Pinpoint the cell where the given text exists, returning its [X, Y] midpoint coordinate. 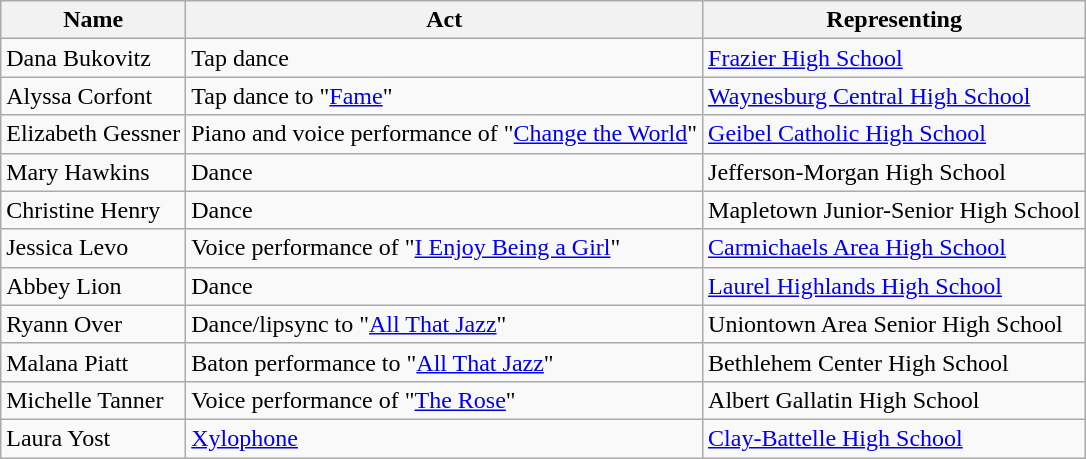
Tap dance [444, 58]
Dana Bukovitz [94, 58]
Mapletown Junior-Senior High School [894, 210]
Ryann Over [94, 324]
Piano and voice performance of "Change the World" [444, 134]
Laurel Highlands High School [894, 286]
Geibel Catholic High School [894, 134]
Carmichaels Area High School [894, 248]
Name [94, 20]
Elizabeth Gessner [94, 134]
Albert Gallatin High School [894, 400]
Xylophone [444, 438]
Voice performance of "I Enjoy Being a Girl" [444, 248]
Voice performance of "The Rose" [444, 400]
Jefferson-Morgan High School [894, 172]
Tap dance to "Fame" [444, 96]
Alyssa Corfont [94, 96]
Mary Hawkins [94, 172]
Christine Henry [94, 210]
Malana Piatt [94, 362]
Abbey Lion [94, 286]
Representing [894, 20]
Jessica Levo [94, 248]
Act [444, 20]
Frazier High School [894, 58]
Laura Yost [94, 438]
Michelle Tanner [94, 400]
Clay-Battelle High School [894, 438]
Uniontown Area Senior High School [894, 324]
Waynesburg Central High School [894, 96]
Baton performance to "All That Jazz" [444, 362]
Bethlehem Center High School [894, 362]
Dance/lipsync to "All That Jazz" [444, 324]
